Find where the given text appears and provide that cell's center as [x, y] coordinate. 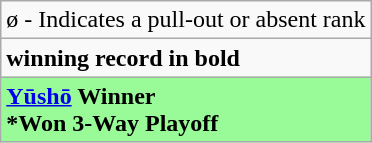
ø - Indicates a pull-out or absent rank [186, 20]
winning record in bold [186, 58]
Yūshō Winner*Won 3-Way Playoff [186, 110]
